From the cell containing the given text, extract its center point as (x, y) coordinate. 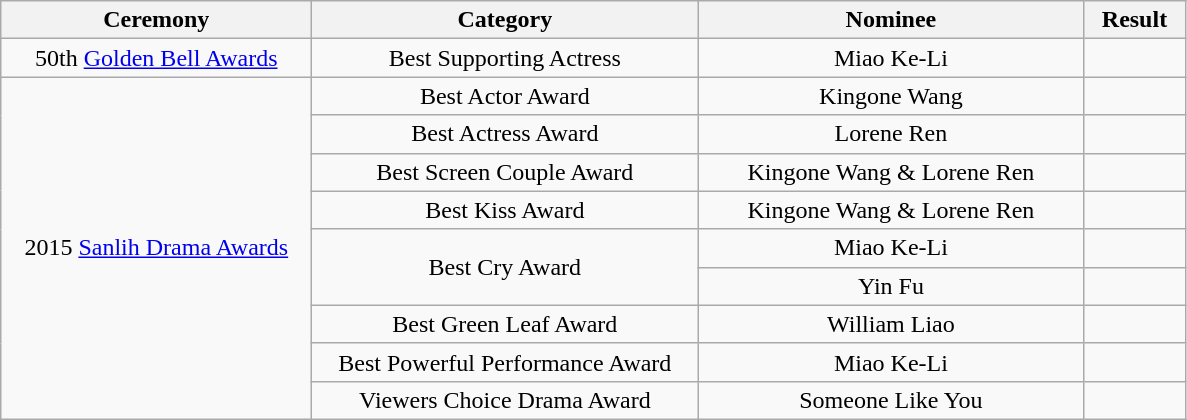
Best Actor Award (505, 96)
Viewers Choice Drama Award (505, 400)
Ceremony (156, 20)
Best Cry Award (505, 267)
Nominee (891, 20)
Result (1134, 20)
Lorene Ren (891, 134)
Best Supporting Actress (505, 58)
2015 Sanlih Drama Awards (156, 248)
Category (505, 20)
Best Kiss Award (505, 210)
Best Green Leaf Award (505, 324)
William Liao (891, 324)
Yin Fu (891, 286)
Best Powerful Performance Award (505, 362)
Kingone Wang (891, 96)
Someone Like You (891, 400)
50th Golden Bell Awards (156, 58)
Best Screen Couple Award (505, 172)
Best Actress Award (505, 134)
